From the cell containing the given text, extract its center point as [x, y] coordinate. 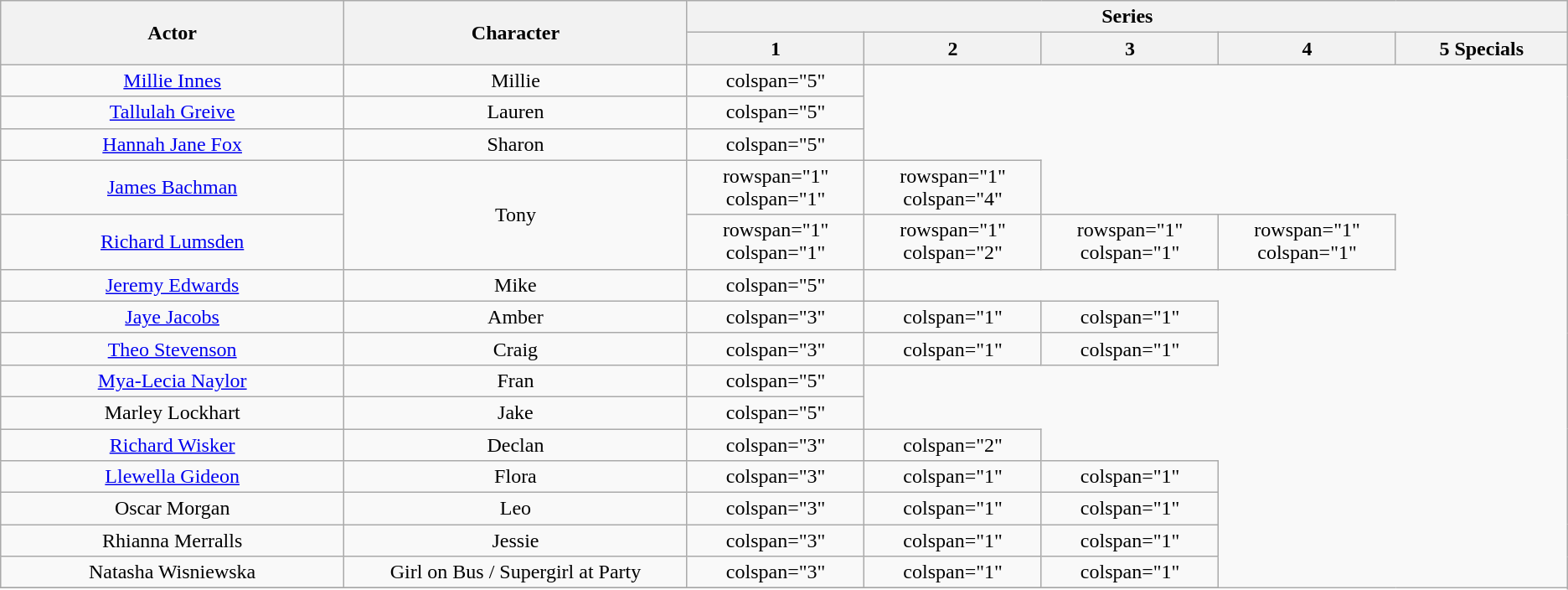
Oscar Morgan [173, 509]
Richard Lumsden [173, 241]
Fran [516, 380]
James Bachman [173, 188]
2 [953, 49]
Lauren [516, 112]
Craig [516, 349]
Jake [516, 412]
Millie [516, 80]
Character [516, 33]
Millie Innes [173, 80]
Amber [516, 317]
rowspan="1" colspan="4" [953, 188]
Mike [516, 285]
Hannah Jane Fox [173, 144]
Jeremy Edwards [173, 285]
Mya-Lecia Naylor [173, 380]
Jaye Jacobs [173, 317]
Theo Stevenson [173, 349]
Tony [516, 215]
Llewella Gideon [173, 477]
1 [776, 49]
Series [1127, 17]
Actor [173, 33]
Declan [516, 445]
4 [1307, 49]
Richard Wisker [173, 445]
Tallulah Greive [173, 112]
3 [1129, 49]
Rhianna Merralls [173, 541]
Jessie [516, 541]
rowspan="1" colspan="2" [953, 241]
Girl on Bus / Supergirl at Party [516, 572]
5 Specials [1481, 49]
Natasha Wisniewska [173, 572]
Marley Lockhart [173, 412]
Sharon [516, 144]
Leo [516, 509]
colspan="2" [953, 445]
Flora [516, 477]
